Scan for the cell matching the given text and deliver its [x, y] coordinate at center. 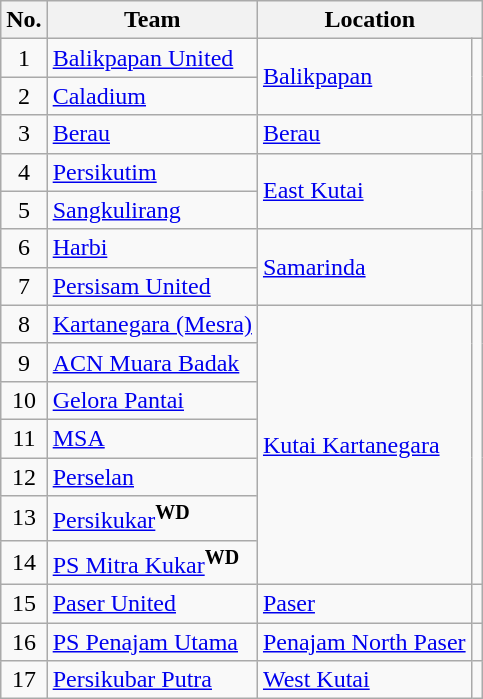
PersikukarWD [152, 518]
Persikutim [152, 172]
Penajam North Paser [364, 642]
16 [24, 642]
Sangkulirang [152, 210]
Kutai Kartanegara [364, 444]
2 [24, 96]
9 [24, 362]
West Kutai [364, 680]
5 [24, 210]
14 [24, 562]
Samarinda [364, 267]
13 [24, 518]
1 [24, 58]
17 [24, 680]
Caladium [152, 96]
Persisam United [152, 286]
Location [370, 20]
Balikpapan United [152, 58]
Persikubar Putra [152, 680]
11 [24, 438]
4 [24, 172]
Gelora Pantai [152, 400]
12 [24, 477]
PS Penajam Utama [152, 642]
East Kutai [364, 191]
3 [24, 134]
ACN Muara Badak [152, 362]
Perselan [152, 477]
PS Mitra KukarWD [152, 562]
Kartanegara (Mesra) [152, 324]
7 [24, 286]
6 [24, 248]
Harbi [152, 248]
Team [152, 20]
MSA [152, 438]
Balikpapan [364, 77]
10 [24, 400]
8 [24, 324]
Paser [364, 604]
No. [24, 20]
15 [24, 604]
Paser United [152, 604]
